Pinpoint the cell where the given text exists, returning its (X, Y) midpoint coordinate. 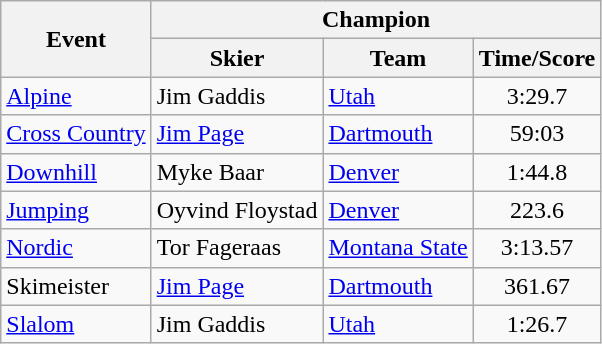
361.67 (537, 286)
Slalom (76, 324)
Oyvind Floystad (237, 210)
Nordic (76, 248)
Myke Baar (237, 172)
Cross Country (76, 134)
Tor Fageraas (237, 248)
3:13.57 (537, 248)
59:03 (537, 134)
Alpine (76, 96)
Downhill (76, 172)
Event (76, 39)
Time/Score (537, 58)
223.6 (537, 210)
1:44.8 (537, 172)
Jumping (76, 210)
1:26.7 (537, 324)
3:29.7 (537, 96)
Team (398, 58)
Skimeister (76, 286)
Montana State (398, 248)
Skier (237, 58)
Champion (376, 20)
